Find where the given text appears and provide that cell's center as [X, Y] coordinate. 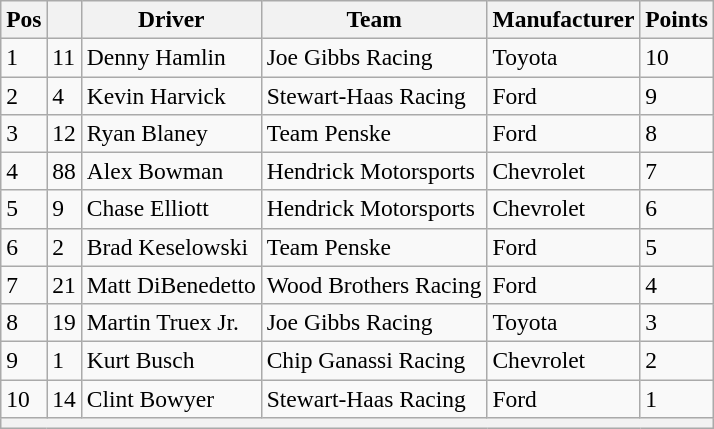
Denny Hamlin [171, 57]
Driver [171, 19]
Martin Truex Jr. [171, 322]
Points [677, 19]
Clint Bowyer [171, 398]
Matt DiBenedetto [171, 285]
14 [64, 398]
Kurt Busch [171, 360]
88 [64, 171]
Ryan Blaney [171, 133]
21 [64, 285]
Brad Keselowski [171, 247]
19 [64, 322]
Pos [24, 19]
Kevin Harvick [171, 95]
Chip Ganassi Racing [374, 360]
Manufacturer [564, 19]
11 [64, 57]
Chase Elliott [171, 209]
Alex Bowman [171, 171]
Wood Brothers Racing [374, 285]
Team [374, 19]
12 [64, 133]
